Detect which cell encompasses the target text, then output its [X, Y] center coordinate. 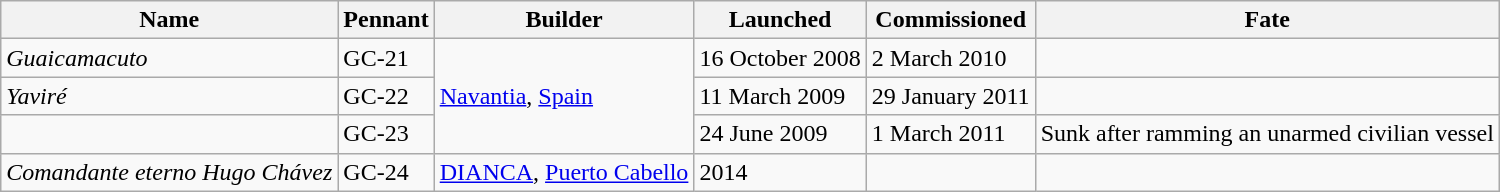
1 March 2011 [950, 134]
2014 [780, 172]
11 March 2009 [780, 96]
GC-23 [386, 134]
Pennant [386, 20]
GC-21 [386, 58]
Guaicamacuto [170, 58]
DIANCA, Puerto Cabello [564, 172]
2 March 2010 [950, 58]
Fate [1267, 20]
Yaviré [170, 96]
Sunk after ramming an unarmed civilian vessel [1267, 134]
Builder [564, 20]
29 January 2011 [950, 96]
24 June 2009 [780, 134]
Name [170, 20]
Navantia, Spain [564, 96]
Launched [780, 20]
16 October 2008 [780, 58]
Comandante eterno Hugo Chávez [170, 172]
Commissioned [950, 20]
GC-22 [386, 96]
GC-24 [386, 172]
